Output the [X, Y] coordinate of the center of the cell containing the given text.  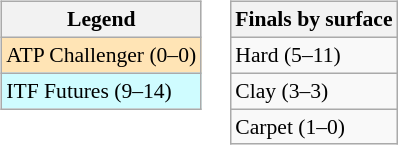
ATP Challenger (0–0) [101, 55]
Finals by surface [314, 20]
Carpet (1–0) [314, 127]
Clay (3–3) [314, 91]
Legend [101, 20]
ITF Futures (9–14) [101, 91]
Hard (5–11) [314, 55]
